Capture the cell that displays the provided text and extract its (x, y) central coordinate. 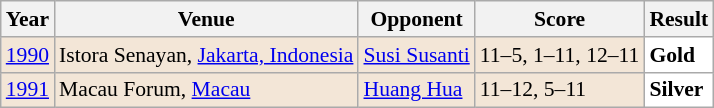
11–12, 5–11 (560, 90)
Silver (678, 90)
Susi Susanti (416, 55)
11–5, 1–11, 12–11 (560, 55)
Huang Hua (416, 90)
Venue (206, 19)
1990 (28, 55)
1991 (28, 90)
Score (560, 19)
Macau Forum, Macau (206, 90)
Gold (678, 55)
Opponent (416, 19)
Istora Senayan, Jakarta, Indonesia (206, 55)
Year (28, 19)
Result (678, 19)
